Extract the (X, Y) coordinate from the center of the cell holding the provided text.  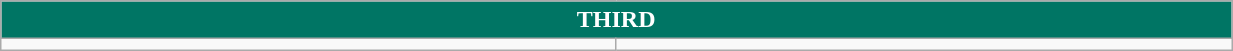
THIRD (616, 20)
